Find where the given text appears and provide that cell's center as (x, y) coordinate. 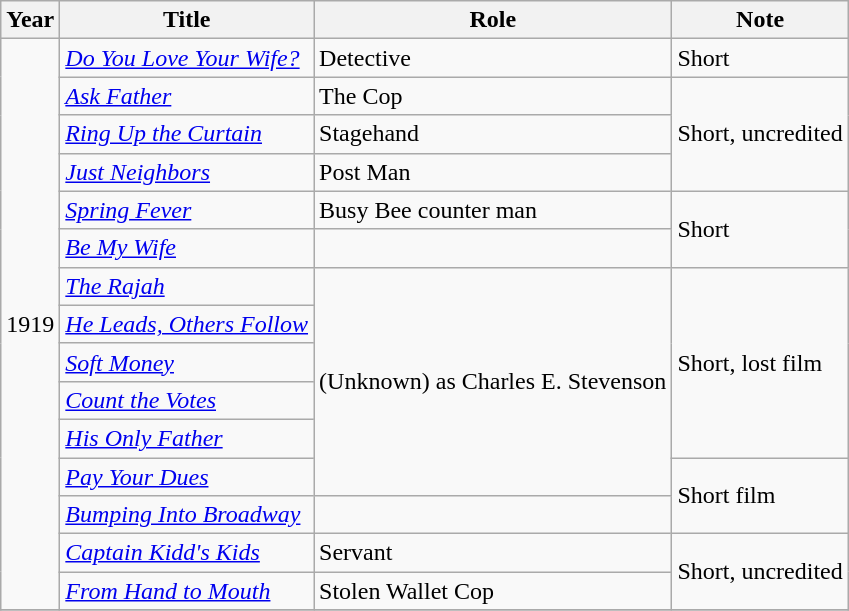
Captain Kidd's Kids (187, 553)
Note (760, 20)
The Cop (493, 96)
Soft Money (187, 362)
Do You Love Your Wife? (187, 58)
Ask Father (187, 96)
Stolen Wallet Cop (493, 591)
The Rajah (187, 286)
Short film (760, 496)
Stagehand (493, 134)
Servant (493, 553)
Pay Your Dues (187, 477)
Detective (493, 58)
Ring Up the Curtain (187, 134)
Spring Fever (187, 210)
Short, lost film (760, 362)
Busy Bee counter man (493, 210)
(Unknown) as Charles E. Stevenson (493, 381)
Role (493, 20)
From Hand to Mouth (187, 591)
His Only Father (187, 438)
Title (187, 20)
Bumping Into Broadway (187, 515)
Just Neighbors (187, 172)
Year (30, 20)
Count the Votes (187, 400)
1919 (30, 324)
He Leads, Others Follow (187, 324)
Be My Wife (187, 248)
Post Man (493, 172)
